For the text-containing cell, return its midpoint in (x, y) coordinate format. 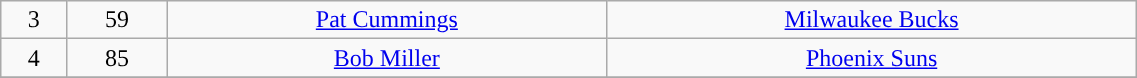
Pat Cummings (386, 20)
85 (118, 58)
Phoenix Suns (872, 58)
Milwaukee Bucks (872, 20)
3 (34, 20)
Bob Miller (386, 58)
59 (118, 20)
4 (34, 58)
